Output the (X, Y) coordinate of the center of the cell containing the given text.  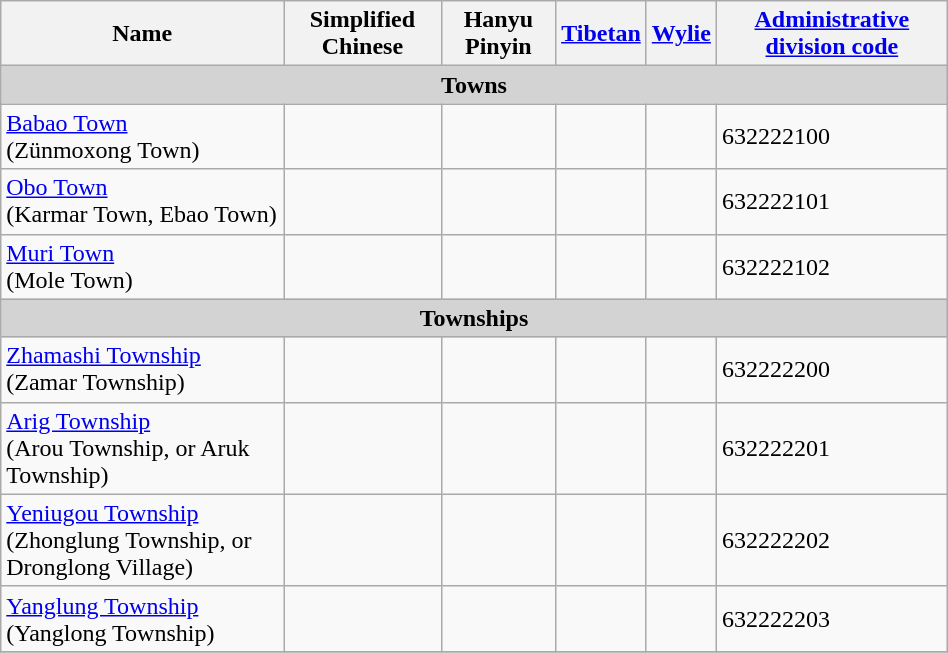
Administrative division code (832, 34)
632222200 (832, 370)
Obo Town(Karmar Town, Ebao Town) (142, 202)
Hanyu Pinyin (498, 34)
Simplified Chinese (362, 34)
Name (142, 34)
632222202 (832, 540)
632222203 (832, 618)
Townships (474, 318)
632222100 (832, 136)
632222201 (832, 448)
632222102 (832, 266)
Wylie (681, 34)
632222101 (832, 202)
Yeniugou Township(Zhonglung Township, or Dronglong Village) (142, 540)
Babao Town(Zünmoxong Town) (142, 136)
Tibetan (602, 34)
Towns (474, 85)
Zhamashi Township(Zamar Township) (142, 370)
Arig Township(Arou Township, or Aruk Township) (142, 448)
Muri Town(Mole Town) (142, 266)
Yanglung Township(Yanglong Township) (142, 618)
